Search for the cell housing the specified text and yield its [X, Y] center coordinate. 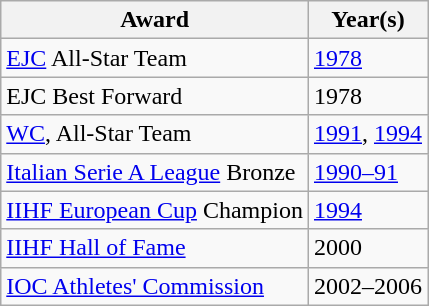
2002–2006 [368, 286]
IIHF Hall of Fame [155, 248]
WC, All-Star Team [155, 134]
EJC Best Forward [155, 96]
IOC Athletes' Commission [155, 286]
1990–91 [368, 172]
Award [155, 20]
Italian Serie A League Bronze [155, 172]
1991, 1994 [368, 134]
2000 [368, 248]
Year(s) [368, 20]
IIHF European Cup Champion [155, 210]
1994 [368, 210]
EJC All-Star Team [155, 58]
